Extract the (x, y) coordinate from the center of the cell holding the provided text.  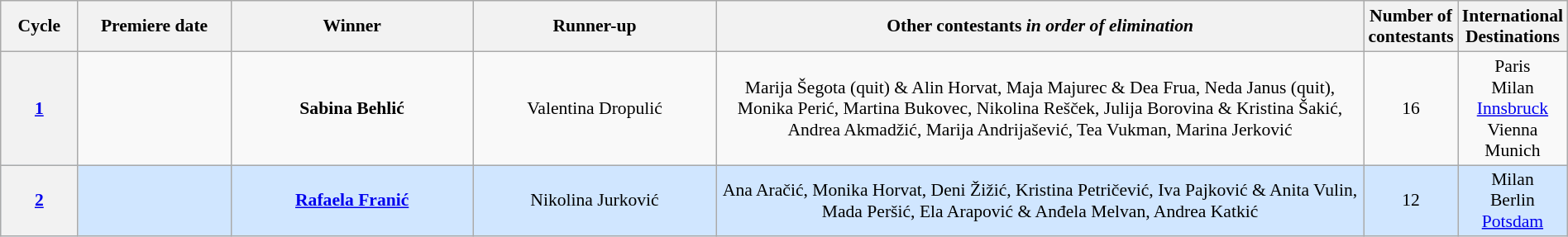
Number of contestants (1411, 26)
12 (1411, 201)
1 (40, 108)
Runner-up (595, 26)
Cycle (40, 26)
Milan BerlinPotsdam (1513, 201)
Nikolina Jurković (595, 201)
Premiere date (154, 26)
International Destinations (1513, 26)
16 (1411, 108)
Ana Aračić, Monika Horvat, Deni Žižić, Kristina Petričević, Iva Pajković & Anita Vulin, Mada Peršić, Ela Arapović & Anđela Melvan, Andrea Katkić (1040, 201)
2 (40, 201)
Other contestants in order of elimination (1040, 26)
Valentina Dropulić (595, 108)
Paris Milan InnsbruckVienna Munich (1513, 108)
Rafaela Franić (352, 201)
Sabina Behlić (352, 108)
Winner (352, 26)
